Pinpoint the cell where the given text exists, returning its (x, y) midpoint coordinate. 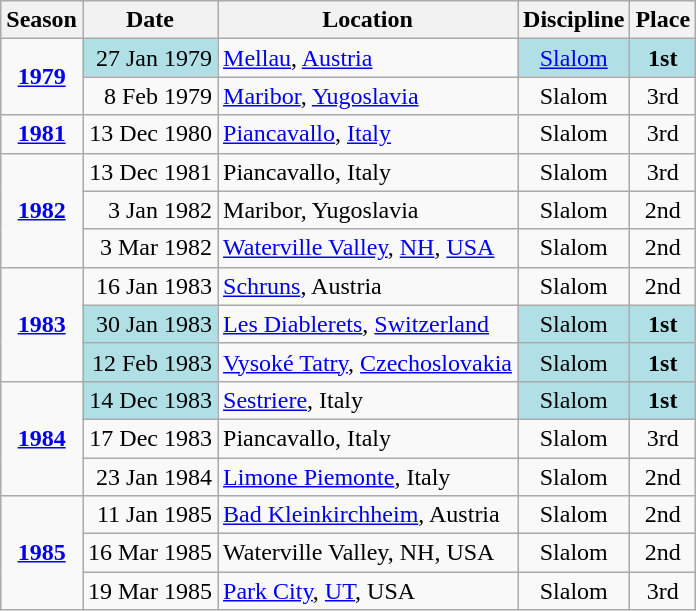
Schruns, Austria (368, 286)
27 Jan 1979 (150, 58)
12 Feb 1983 (150, 362)
Park City, UT, USA (368, 591)
3 Mar 1982 (150, 248)
Mellau, Austria (368, 58)
13 Dec 1981 (150, 172)
17 Dec 1983 (150, 438)
1984 (42, 438)
Place (663, 20)
1983 (42, 324)
Bad Kleinkirchheim, Austria (368, 515)
1985 (42, 553)
1982 (42, 210)
Discipline (574, 20)
13 Dec 1980 (150, 134)
Location (368, 20)
Vysoké Tatry, Czechoslovakia (368, 362)
23 Jan 1984 (150, 477)
3 Jan 1982 (150, 210)
11 Jan 1985 (150, 515)
16 Jan 1983 (150, 286)
30 Jan 1983 (150, 324)
Limone Piemonte, Italy (368, 477)
Season (42, 20)
Date (150, 20)
Sestriere, Italy (368, 400)
1981 (42, 134)
16 Mar 1985 (150, 553)
14 Dec 1983 (150, 400)
1979 (42, 77)
8 Feb 1979 (150, 96)
19 Mar 1985 (150, 591)
Les Diablerets, Switzerland (368, 324)
